Locate the cell with the specified text and output its [X, Y] center coordinate. 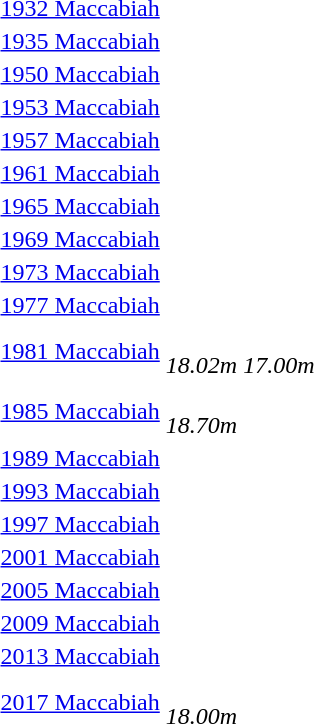
18.70m [201, 412]
18.02m [201, 352]
